Find where the given text appears and provide that cell's center as (x, y) coordinate. 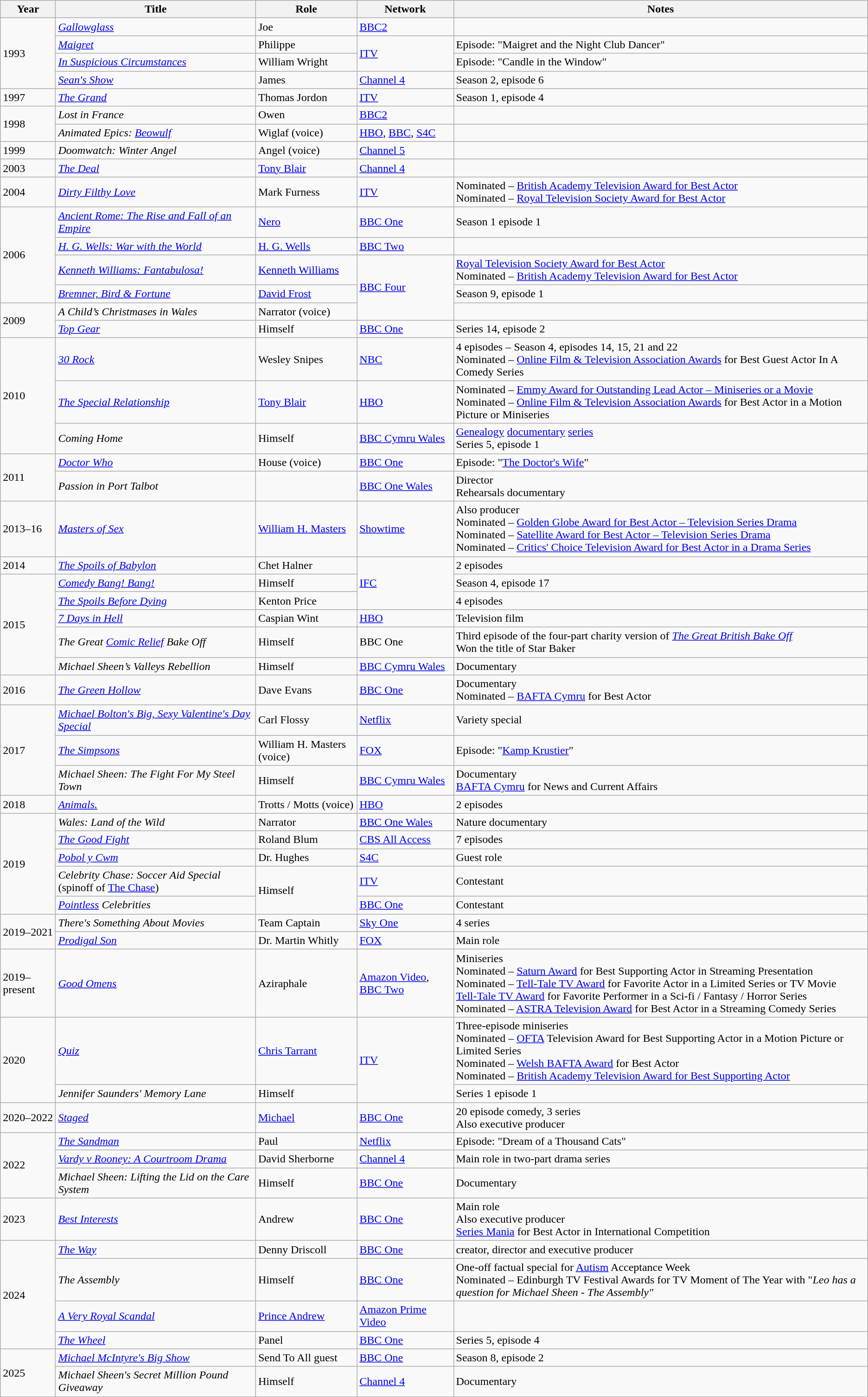
2022 (28, 1166)
2018 (28, 804)
2013–16 (28, 529)
Dirty Filthy Love (156, 192)
Series 5, episode 4 (660, 1340)
Season 2, episode 6 (660, 80)
2010 (28, 396)
Season 1, episode 4 (660, 97)
Chet Halner (306, 565)
7 episodes (660, 840)
2023 (28, 1219)
Team Captain (306, 923)
Doctor Who (156, 462)
The Green Hollow (156, 690)
Dave Evans (306, 690)
Title (156, 9)
Bremner, Bird & Fortune (156, 294)
2011 (28, 478)
DirectorRehearsals documentary (660, 486)
Genealogy documentary seriesSeries 5, episode 1 (660, 439)
Prodigal Son (156, 940)
Kenneth Williams (306, 270)
The Good Fight (156, 840)
Kenneth Williams: Fantabulosa! (156, 270)
4 episodes (660, 600)
The Simpsons (156, 750)
The Spoils of Babylon (156, 565)
Role (306, 9)
7 Days in Hell (156, 618)
William H. Masters (voice) (306, 750)
Nero (306, 222)
Michael Sheen's Secret Million Pound Giveaway (156, 1382)
Nominated – British Academy Television Award for Best ActorNominated – Royal Television Society Award for Best Actor (660, 192)
Season 9, episode 1 (660, 294)
Sky One (405, 923)
Narrator (voice) (306, 312)
Celebrity Chase: Soccer Aid Special (spinoff of The Chase) (156, 881)
Amazon Prime Video (405, 1316)
Season 1 episode 1 (660, 222)
Joe (306, 27)
There's Something About Movies (156, 923)
Main role (660, 940)
2019 (28, 863)
Quiz (156, 1051)
Guest role (660, 857)
Best Interests (156, 1219)
Lost in France (156, 115)
Year (28, 9)
The Deal (156, 168)
2020–2022 (28, 1117)
Michael Sheen’s Valleys Rebellion (156, 666)
2009 (28, 320)
Channel 5 (405, 150)
Gallowglass (156, 27)
Dr. Hughes (306, 857)
Variety special (660, 721)
Good Omens (156, 983)
Michael Sheen: Lifting the Lid on the Care System (156, 1183)
Episode: "Kamp Krustier" (660, 750)
Angel (voice) (306, 150)
4 series (660, 923)
HBO, BBC, S4C (405, 133)
Philippe (306, 45)
Sean's Show (156, 80)
Mark Furness (306, 192)
Michael Sheen: The Fight For My Steel Town (156, 781)
Aziraphale (306, 983)
NBC (405, 359)
Send To All guest (306, 1358)
2003 (28, 168)
James (306, 80)
Roland Blum (306, 840)
Notes (660, 9)
Vardy v Rooney: A Courtroom Drama (156, 1159)
Top Gear (156, 329)
The Wheel (156, 1340)
DocumentaryBAFTA Cymru for News and Current Affairs (660, 781)
Season 8, episode 2 (660, 1358)
The Sandman (156, 1142)
Season 4, episode 17 (660, 583)
2024 (28, 1295)
Wiglaf (voice) (306, 133)
BBC Four (405, 287)
Owen (306, 115)
David Frost (306, 294)
2019–2021 (28, 931)
Michael (306, 1117)
1999 (28, 150)
S4C (405, 857)
Television film (660, 618)
Paul (306, 1142)
2006 (28, 255)
Episode: "Dream of a Thousand Cats" (660, 1142)
BBC Two (405, 246)
Wesley Snipes (306, 359)
Michael Bolton's Big, Sexy Valentine's Day Special (156, 721)
Doomwatch: Winter Angel (156, 150)
Denny Driscoll (306, 1250)
Network (405, 9)
2004 (28, 192)
Maigret (156, 45)
The Grand (156, 97)
20 episode comedy, 3 seriesAlso executive producer (660, 1117)
House (voice) (306, 462)
Caspian Wint (306, 618)
Chris Tarrant (306, 1051)
DocumentaryNominated – BAFTA Cymru for Best Actor (660, 690)
Amazon Video, BBC Two (405, 983)
2020 (28, 1059)
Andrew (306, 1219)
H. G. Wells: War with the World (156, 246)
4 episodes – Season 4, episodes 14, 15, 21 and 22Nominated – Online Film & Television Association Awards for Best Guest Actor In A Comedy Series (660, 359)
In Suspicious Circumstances (156, 62)
Series 1 episode 1 (660, 1093)
The Assembly (156, 1280)
Main roleAlso executive producerSeries Mania for Best Actor in International Competition (660, 1219)
1993 (28, 53)
Showtime (405, 529)
Staged (156, 1117)
2019–present (28, 983)
Dr. Martin Whitly (306, 940)
Trotts / Motts (voice) (306, 804)
30 Rock (156, 359)
William Wright (306, 62)
Narrator (306, 822)
2025 (28, 1372)
A Child’s Christmases in Wales (156, 312)
Episode: "Maigret and the Night Club Dancer" (660, 45)
creator, director and executive producer (660, 1250)
Thomas Jordon (306, 97)
H. G. Wells (306, 246)
Episode: "The Doctor's Wife" (660, 462)
The Great Comic Relief Bake Off (156, 642)
Pointless Celebrities (156, 905)
Animated Epics: Beowulf (156, 133)
2015 (28, 624)
The Way (156, 1250)
2017 (28, 750)
The Spoils Before Dying (156, 600)
CBS All Access (405, 840)
Main role in two-part drama series (660, 1159)
Episode: "Candle in the Window" (660, 62)
Ancient Rome: The Rise and Fall of an Empire (156, 222)
Nature documentary (660, 822)
IFC (405, 583)
Third episode of the four-part charity version of The Great British Bake OffWon the title of Star Baker (660, 642)
2016 (28, 690)
2014 (28, 565)
Pobol y Cwm (156, 857)
The Special Relationship (156, 402)
1997 (28, 97)
William H. Masters (306, 529)
Jennifer Saunders' Memory Lane (156, 1093)
Coming Home (156, 439)
Kenton Price (306, 600)
Carl Flossy (306, 721)
Masters of Sex (156, 529)
David Sherborne (306, 1159)
Prince Andrew (306, 1316)
Michael McIntyre's Big Show (156, 1358)
Series 14, episode 2 (660, 329)
Royal Television Society Award for Best ActorNominated – British Academy Television Award for Best Actor (660, 270)
Wales: Land of the Wild (156, 822)
Passion in Port Talbot (156, 486)
Animals. (156, 804)
Comedy Bang! Bang! (156, 583)
Panel (306, 1340)
A Very Royal Scandal (156, 1316)
1998 (28, 124)
